Search for the cell housing the specified text and yield its (X, Y) center coordinate. 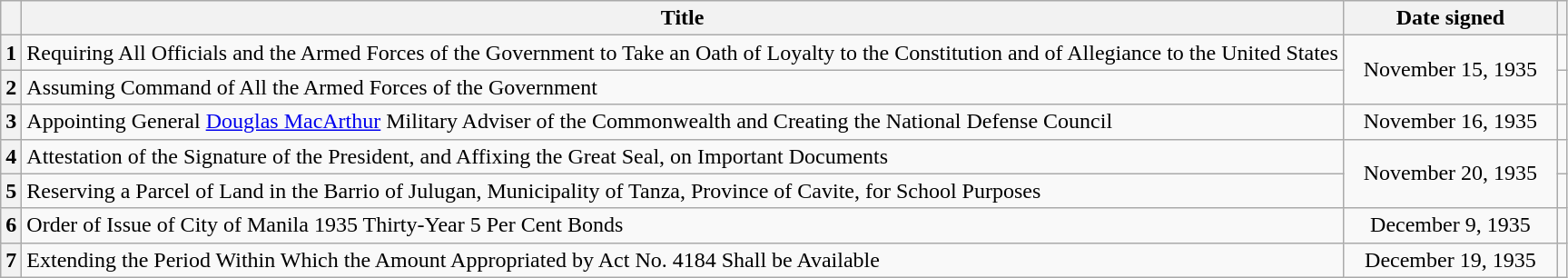
2 (11, 87)
Order of Issue of City of Manila 1935 Thirty-Year 5 Per Cent Bonds (683, 225)
Assuming Command of All the Armed Forces of the Government (683, 87)
December 19, 1935 (1450, 260)
Reserving a Parcel of Land in the Barrio of Julugan, Municipality of Tanza, Province of Cavite, for School Purposes (683, 191)
6 (11, 225)
1 (11, 53)
November 20, 1935 (1450, 174)
Title (683, 18)
November 16, 1935 (1450, 122)
5 (11, 191)
November 15, 1935 (1450, 70)
3 (11, 122)
7 (11, 260)
Appointing General Douglas MacArthur Military Adviser of the Commonwealth and Creating the National Defense Council (683, 122)
Requiring All Officials and the Armed Forces of the Government to Take an Oath of Loyalty to the Constitution and of Allegiance to the United States (683, 53)
4 (11, 156)
Extending the Period Within Which the Amount Appropriated by Act No. 4184 Shall be Available (683, 260)
December 9, 1935 (1450, 225)
Attestation of the Signature of the President, and Affixing the Great Seal, on Important Documents (683, 156)
Date signed (1450, 18)
